Search for the cell housing the specified text and yield its [x, y] center coordinate. 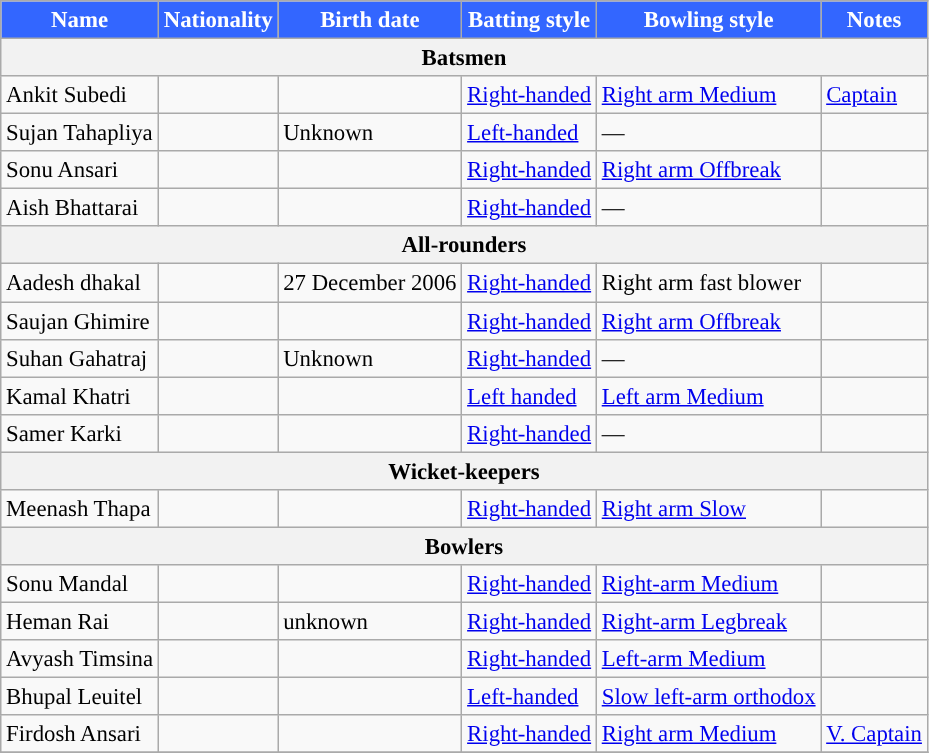
Sonu Ansari [80, 170]
Right-arm Medium [708, 584]
Left handed [530, 396]
Avyash Timsina [80, 659]
Saujan Ghimire [80, 321]
Aish Bhattarai [80, 208]
Sujan Tahapliya [80, 133]
Meenash Thapa [80, 509]
Ankit Subedi [80, 95]
Left-arm Medium [708, 659]
Suhan Gahatraj [80, 358]
Name [80, 20]
27 December 2006 [370, 283]
Notes [874, 20]
Kamal Khatri [80, 396]
Batting style [530, 20]
Birth date [370, 20]
Batsmen [464, 58]
Samer Karki [80, 433]
Bowling style [708, 20]
Firdosh Ansari [80, 734]
Bhupal Leuitel [80, 697]
Sonu Mandal [80, 584]
Nationality [218, 20]
Aadesh dhakal [80, 283]
Heman Rai [80, 621]
V. Captain [874, 734]
Captain [874, 95]
Slow left-arm orthodox [708, 697]
Left arm Medium [708, 396]
Right-arm Legbreak [708, 621]
Bowlers [464, 546]
Right arm Slow [708, 509]
All-rounders [464, 245]
Wicket-keepers [464, 471]
Right arm fast blower [708, 283]
unknown [370, 621]
